Identify which cell holds the provided text, then report its [X, Y] central coordinate. 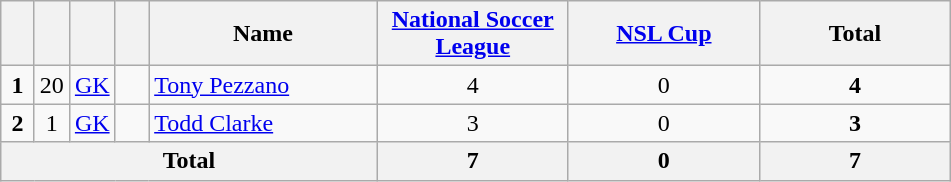
2 [18, 123]
20 [52, 85]
National Soccer League [472, 34]
Todd Clarke [264, 123]
Name [264, 34]
NSL Cup [664, 34]
Tony Pezzano [264, 85]
